Locate the cell with the specified text and output its [X, Y] center coordinate. 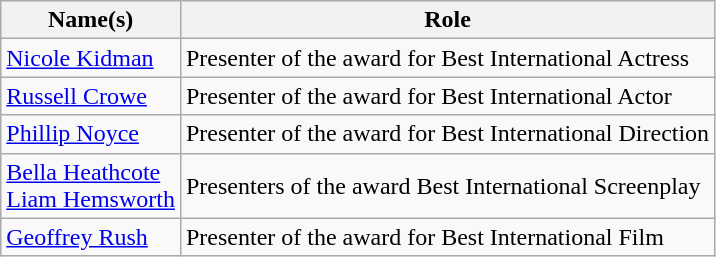
Geoffrey Rush [91, 237]
Presenter of the award for Best International Film [447, 237]
Role [447, 20]
Presenter of the award for Best International Actor [447, 96]
Nicole Kidman [91, 58]
Presenters of the award Best International Screenplay [447, 186]
Bella HeathcoteLiam Hemsworth [91, 186]
Phillip Noyce [91, 134]
Presenter of the award for Best International Direction [447, 134]
Russell Crowe [91, 96]
Presenter of the award for Best International Actress [447, 58]
Name(s) [91, 20]
